For the text-containing cell, return its midpoint in (X, Y) coordinate format. 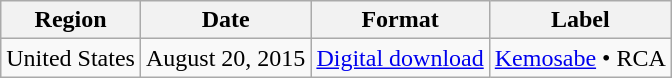
August 20, 2015 (225, 58)
Kemosabe • RCA (580, 58)
Format (400, 20)
Date (225, 20)
Label (580, 20)
United States (71, 58)
Region (71, 20)
Digital download (400, 58)
